Determine the [X, Y] coordinate at the center of the cell enclosing the given text.  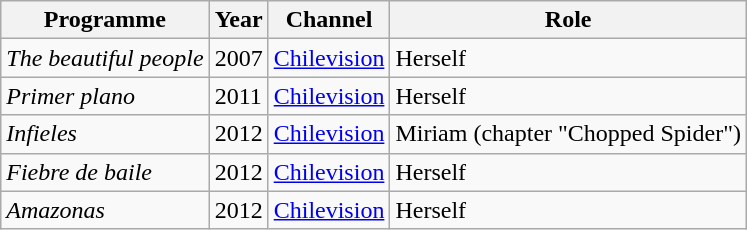
2007 [238, 58]
Year [238, 20]
Fiebre de baile [105, 172]
2011 [238, 96]
Role [568, 20]
Infieles [105, 134]
Channel [329, 20]
Miriam (chapter "Chopped Spider") [568, 134]
Amazonas [105, 210]
Primer plano [105, 96]
The beautiful people [105, 58]
Programme [105, 20]
